Detect which cell encompasses the target text, then output its [x, y] center coordinate. 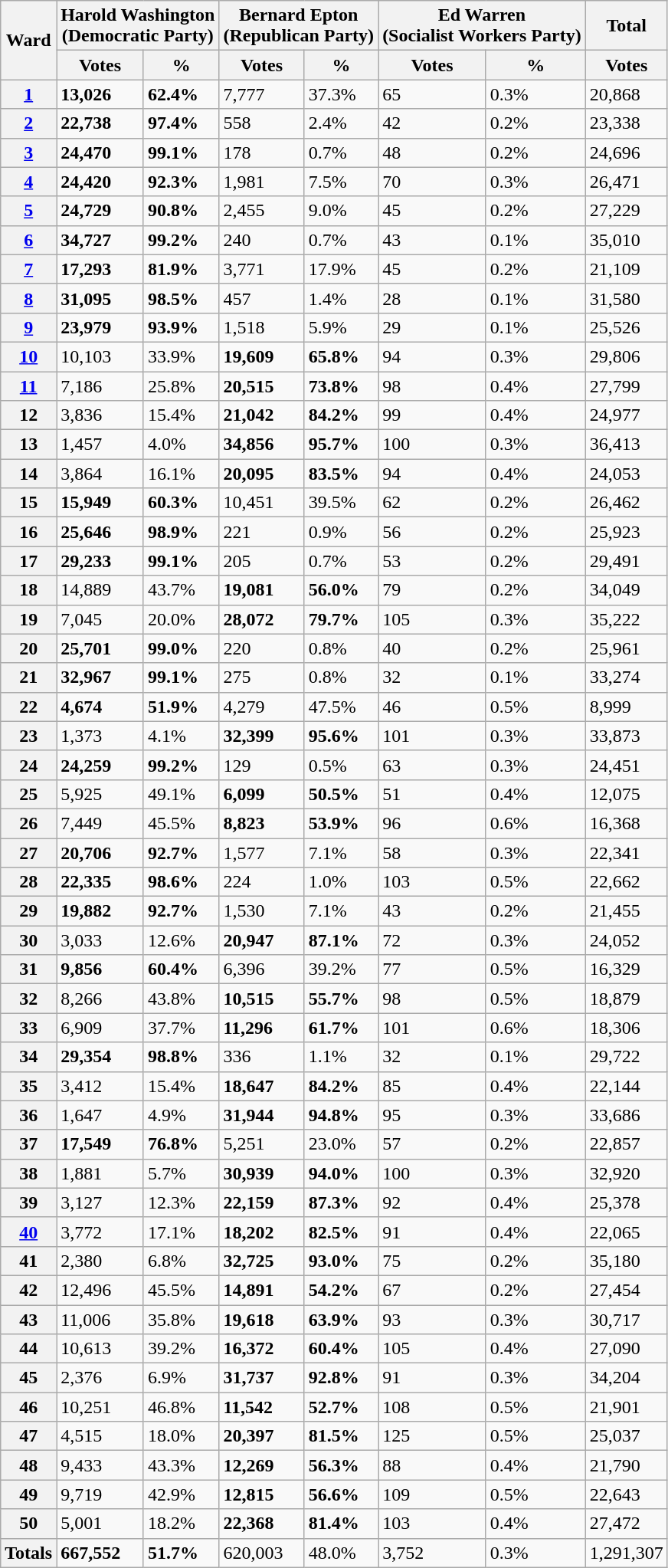
2,455 [262, 211]
24,470 [100, 153]
26,462 [627, 503]
19,882 [100, 911]
17,549 [100, 1144]
3,864 [100, 474]
24,977 [627, 415]
33,686 [627, 1115]
1,881 [100, 1173]
99.0% [181, 648]
8,999 [627, 707]
16,368 [627, 823]
2,376 [100, 1378]
54.2% [341, 1290]
34,727 [100, 240]
79 [432, 590]
6.8% [181, 1261]
2.4% [341, 123]
7.5% [341, 182]
33,274 [627, 677]
Total [627, 26]
5,001 [100, 1524]
32,920 [627, 1173]
9 [29, 327]
23,979 [100, 327]
77 [432, 969]
20,095 [262, 474]
43.8% [181, 999]
8,266 [100, 999]
23 [29, 736]
85 [432, 1086]
16.1% [181, 474]
26 [29, 823]
5,925 [100, 794]
55.7% [341, 999]
57 [432, 1144]
16 [29, 532]
18 [29, 590]
12 [29, 415]
17.9% [341, 269]
95 [432, 1115]
3,033 [100, 940]
96 [432, 823]
6,099 [262, 794]
97.4% [181, 123]
11,006 [100, 1319]
3,752 [432, 1553]
1,457 [100, 444]
34,204 [627, 1378]
12.3% [181, 1202]
95.6% [341, 736]
53 [432, 561]
4.9% [181, 1115]
27,799 [627, 385]
10 [29, 356]
93 [432, 1319]
33.9% [181, 356]
26,471 [627, 182]
1,981 [262, 182]
25,961 [627, 648]
6.9% [181, 1378]
14,891 [262, 1290]
51.9% [181, 707]
35.8% [181, 1319]
1,530 [262, 911]
18,879 [627, 999]
18.2% [181, 1524]
92.3% [181, 182]
41 [29, 1261]
79.7% [341, 619]
6,396 [262, 969]
10,451 [262, 503]
13 [29, 444]
9.0% [341, 211]
12,075 [627, 794]
34 [29, 1057]
19,618 [262, 1319]
11 [29, 385]
70 [432, 182]
27,472 [627, 1524]
25,526 [627, 327]
6 [29, 240]
35,180 [627, 1261]
98.9% [181, 532]
25,646 [100, 532]
129 [262, 765]
72 [432, 940]
52.7% [341, 1407]
558 [262, 123]
4.1% [181, 736]
220 [262, 648]
15,949 [100, 503]
22,335 [100, 882]
1,518 [262, 327]
51.7% [181, 1553]
29,354 [100, 1057]
38 [29, 1173]
1 [29, 94]
35,010 [627, 240]
29,491 [627, 561]
18,202 [262, 1232]
22,368 [262, 1524]
92 [432, 1202]
Ward [29, 40]
1.0% [341, 882]
224 [262, 882]
43.7% [181, 590]
18.0% [181, 1436]
22,738 [100, 123]
30,939 [262, 1173]
81.9% [181, 269]
81.5% [341, 1436]
81.4% [341, 1524]
62 [432, 503]
49.1% [181, 794]
7,449 [100, 823]
93.9% [181, 327]
22,144 [627, 1086]
98.5% [181, 298]
3,836 [100, 415]
33 [29, 1028]
58 [432, 853]
7,045 [100, 619]
27 [29, 853]
4.0% [181, 444]
94.0% [341, 1173]
5.9% [341, 327]
53.9% [341, 823]
42.9% [181, 1494]
94.8% [341, 1115]
23,338 [627, 123]
275 [262, 677]
3,127 [100, 1202]
3,412 [100, 1086]
63 [432, 765]
63.9% [341, 1319]
15 [29, 503]
25 [29, 794]
3,772 [100, 1232]
29,722 [627, 1057]
95.7% [341, 444]
4 [29, 182]
30 [29, 940]
2 [29, 123]
87.1% [341, 940]
Ed Warren(Socialist Workers Party) [483, 26]
109 [432, 1494]
10,251 [100, 1407]
22,857 [627, 1144]
43.3% [181, 1465]
29,806 [627, 356]
25,923 [627, 532]
11,296 [262, 1028]
108 [432, 1407]
336 [262, 1057]
2,380 [100, 1261]
3,771 [262, 269]
20,397 [262, 1436]
44 [29, 1349]
10,103 [100, 356]
21,901 [627, 1407]
23.0% [341, 1144]
Harold Washington(Democratic Party) [138, 26]
7,777 [262, 94]
21,042 [262, 415]
620,003 [262, 1553]
7,186 [100, 385]
27,229 [627, 211]
35,222 [627, 619]
19 [29, 619]
35 [29, 1086]
12,815 [262, 1494]
4,279 [262, 707]
21,109 [627, 269]
1.4% [341, 298]
31,944 [262, 1115]
4,674 [100, 707]
6,909 [100, 1028]
47.5% [341, 707]
39.5% [341, 503]
48.0% [341, 1553]
31,580 [627, 298]
76.8% [181, 1144]
8 [29, 298]
56 [432, 532]
37 [29, 1144]
10,613 [100, 1349]
27,090 [627, 1349]
18,647 [262, 1086]
125 [432, 1436]
240 [262, 240]
99 [432, 415]
24,420 [100, 182]
9,856 [100, 969]
56.0% [341, 590]
28,072 [262, 619]
24,451 [627, 765]
22,159 [262, 1202]
1,577 [262, 853]
36 [29, 1115]
7 [29, 269]
Bernard Epton(Republican Party) [299, 26]
1,647 [100, 1115]
205 [262, 561]
31,737 [262, 1378]
18,306 [627, 1028]
11,542 [262, 1407]
82.5% [341, 1232]
178 [262, 153]
667,552 [100, 1553]
20 [29, 648]
25,378 [627, 1202]
60.3% [181, 503]
49 [29, 1494]
10,515 [262, 999]
32,967 [100, 677]
22 [29, 707]
24,259 [100, 765]
29,233 [100, 561]
24 [29, 765]
20,947 [262, 940]
32,725 [262, 1261]
17,293 [100, 269]
56.6% [341, 1494]
51 [432, 794]
65 [432, 94]
14,889 [100, 590]
83.5% [341, 474]
5.7% [181, 1173]
21,455 [627, 911]
20.0% [181, 619]
36,413 [627, 444]
17.1% [181, 1232]
21 [29, 677]
37.7% [181, 1028]
457 [262, 298]
31 [29, 969]
221 [262, 532]
61.7% [341, 1028]
46.8% [181, 1407]
34,049 [627, 590]
4,515 [100, 1436]
12,496 [100, 1290]
62.4% [181, 94]
0.9% [341, 532]
24,052 [627, 940]
67 [432, 1290]
24,729 [100, 211]
65.8% [341, 356]
24,696 [627, 153]
12.6% [181, 940]
90.8% [181, 211]
22,643 [627, 1494]
32,399 [262, 736]
47 [29, 1436]
9,719 [100, 1494]
19,081 [262, 590]
98.6% [181, 882]
16,372 [262, 1349]
13,026 [100, 94]
73.8% [341, 385]
22,065 [627, 1232]
9,433 [100, 1465]
39 [29, 1202]
22,662 [627, 882]
19,609 [262, 356]
92.8% [341, 1378]
17 [29, 561]
14 [29, 474]
33,873 [627, 736]
88 [432, 1465]
50.5% [341, 794]
1,373 [100, 736]
34,856 [262, 444]
37.3% [341, 94]
5 [29, 211]
20,868 [627, 94]
20,706 [100, 853]
31,095 [100, 298]
87.3% [341, 1202]
8,823 [262, 823]
25,701 [100, 648]
12,269 [262, 1465]
25,037 [627, 1436]
1,291,307 [627, 1553]
27,454 [627, 1290]
56.3% [341, 1465]
98.8% [181, 1057]
1.1% [341, 1057]
Totals [29, 1553]
5,251 [262, 1144]
25.8% [181, 385]
3 [29, 153]
20,515 [262, 385]
16,329 [627, 969]
21,790 [627, 1465]
75 [432, 1261]
30,717 [627, 1319]
50 [29, 1524]
22,341 [627, 853]
93.0% [341, 1261]
24,053 [627, 474]
